Identify which cell holds the provided text, then report its (X, Y) central coordinate. 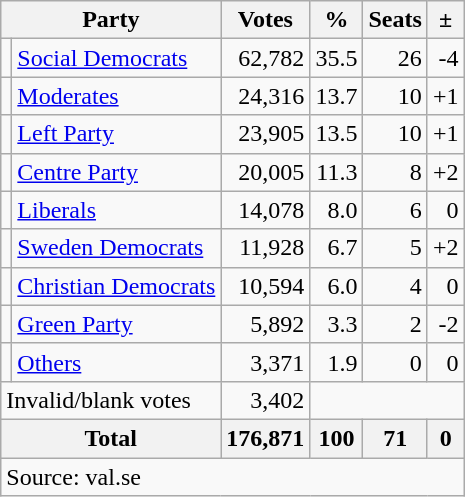
1.9 (336, 362)
% (336, 20)
6.7 (336, 248)
Social Democrats (116, 58)
8.0 (336, 210)
3.3 (336, 324)
6 (395, 210)
Invalid/blank votes (111, 400)
35.5 (336, 58)
-2 (446, 324)
Party (111, 20)
Seats (395, 20)
13.5 (336, 134)
71 (395, 438)
26 (395, 58)
Sweden Democrats (116, 248)
Moderates (116, 96)
24,316 (266, 96)
Christian Democrats (116, 286)
Green Party (116, 324)
62,782 (266, 58)
11.3 (336, 172)
23,905 (266, 134)
Others (116, 362)
2 (395, 324)
20,005 (266, 172)
13.7 (336, 96)
3,402 (266, 400)
14,078 (266, 210)
Votes (266, 20)
5,892 (266, 324)
176,871 (266, 438)
100 (336, 438)
11,928 (266, 248)
3,371 (266, 362)
5 (395, 248)
4 (395, 286)
Liberals (116, 210)
Total (111, 438)
Left Party (116, 134)
6.0 (336, 286)
-4 (446, 58)
Source: val.se (232, 477)
Centre Party (116, 172)
± (446, 20)
8 (395, 172)
10,594 (266, 286)
